Extract the [x, y] coordinate from the center of the cell holding the provided text.  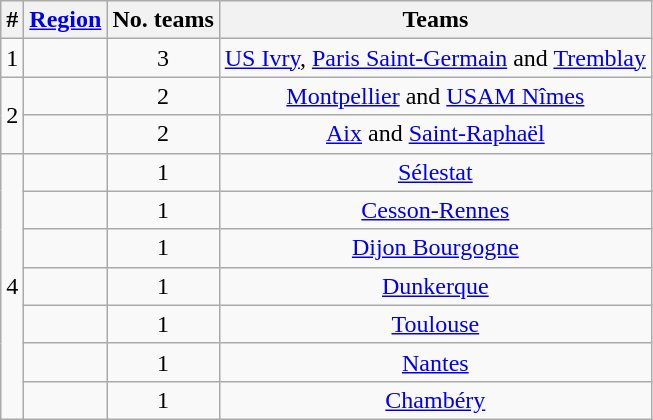
No. teams [163, 20]
Cesson-Rennes [435, 210]
Sélestat [435, 172]
4 [12, 286]
Dijon Bourgogne [435, 248]
# [12, 20]
US Ivry, Paris Saint-Germain and Tremblay [435, 58]
3 [163, 58]
Chambéry [435, 400]
Montpellier and USAM Nîmes [435, 96]
Nantes [435, 362]
Aix and Saint-Raphaël [435, 134]
Teams [435, 20]
Toulouse [435, 324]
Region [66, 20]
Dunkerque [435, 286]
